For the text-containing cell, return its midpoint in [X, Y] coordinate format. 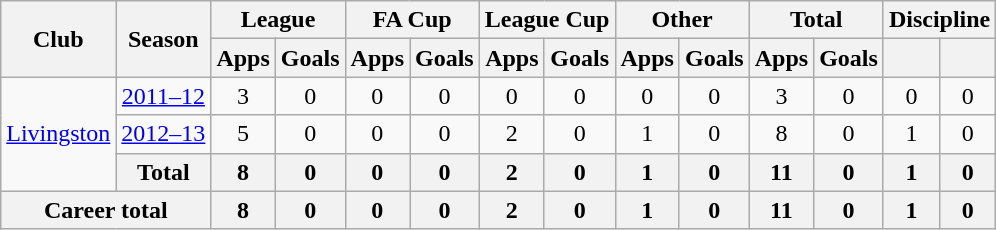
League [278, 20]
5 [243, 134]
Other [682, 20]
League Cup [547, 20]
Season [164, 39]
Career total [106, 210]
2012–13 [164, 134]
2011–12 [164, 96]
FA Cup [412, 20]
Club [58, 39]
Livingston [58, 134]
Discipline [939, 20]
